Extract the (X, Y) coordinate from the center of the cell holding the provided text.  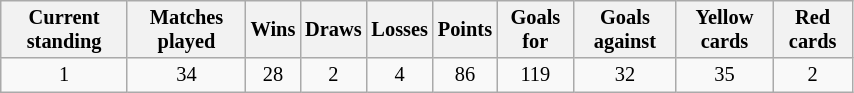
119 (536, 75)
35 (724, 75)
Matches played (186, 29)
34 (186, 75)
Goals against (625, 29)
Yellow cards (724, 29)
28 (274, 75)
Losses (400, 29)
Current standing (64, 29)
Goals for (536, 29)
86 (465, 75)
Points (465, 29)
Wins (274, 29)
4 (400, 75)
1 (64, 75)
32 (625, 75)
Draws (333, 29)
Red cards (813, 29)
